Capture the cell that displays the provided text and extract its [x, y] central coordinate. 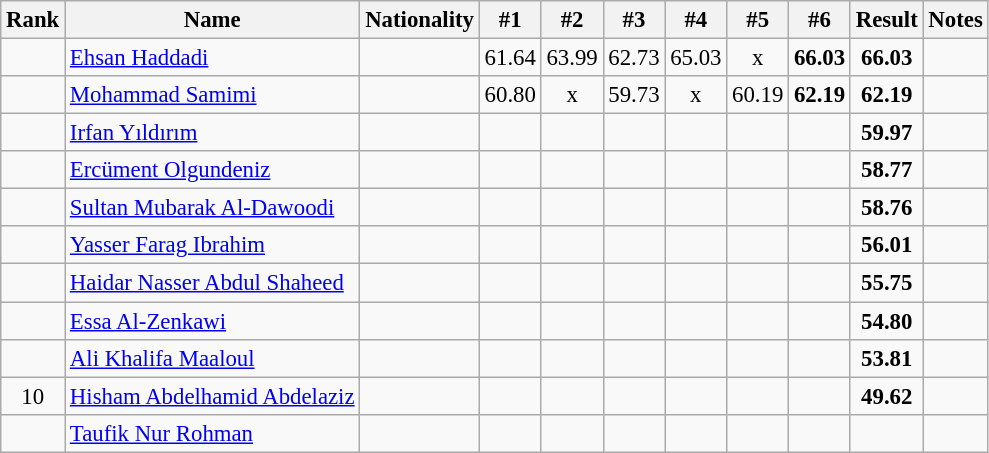
Ehsan Haddadi [212, 58]
Notes [956, 20]
65.03 [696, 58]
Name [212, 20]
Ercüment Olgundeniz [212, 170]
Result [886, 20]
62.73 [634, 58]
55.75 [886, 283]
49.62 [886, 396]
#3 [634, 20]
Haidar Nasser Abdul Shaheed [212, 283]
63.99 [572, 58]
Mohammad Samimi [212, 95]
Irfan Yıldırım [212, 133]
Ali Khalifa Maaloul [212, 358]
Hisham Abdelhamid Abdelaziz [212, 396]
61.64 [510, 58]
60.80 [510, 95]
59.73 [634, 95]
56.01 [886, 245]
53.81 [886, 358]
Essa Al-Zenkawi [212, 321]
10 [33, 396]
#1 [510, 20]
#4 [696, 20]
Sultan Mubarak Al-Dawoodi [212, 208]
Nationality [420, 20]
60.19 [758, 95]
#2 [572, 20]
Yasser Farag Ibrahim [212, 245]
#5 [758, 20]
Rank [33, 20]
58.77 [886, 170]
Taufik Nur Rohman [212, 433]
54.80 [886, 321]
#6 [820, 20]
59.97 [886, 133]
58.76 [886, 208]
